Return the (x, y) coordinate for the center point of the cell that contains the specified text.  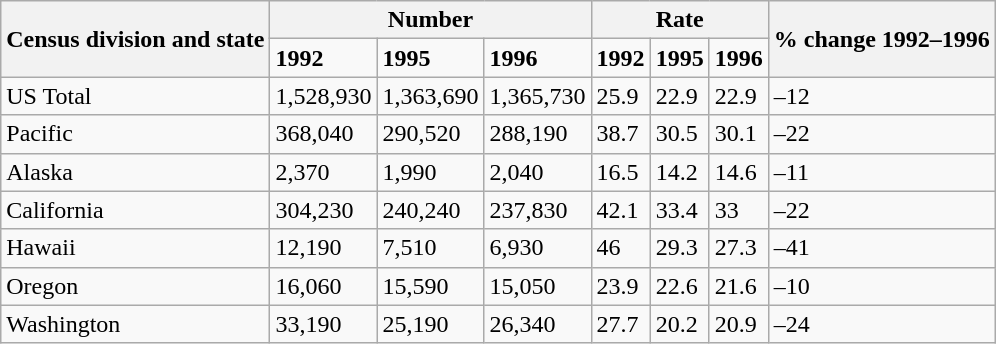
46 (620, 248)
27.7 (620, 324)
290,520 (430, 134)
20.9 (738, 324)
33,190 (324, 324)
30.1 (738, 134)
16.5 (620, 172)
42.1 (620, 210)
12,190 (324, 248)
20.2 (680, 324)
–24 (882, 324)
California (136, 210)
US Total (136, 96)
14.2 (680, 172)
7,510 (430, 248)
2,040 (538, 172)
Washington (136, 324)
304,230 (324, 210)
–12 (882, 96)
240,240 (430, 210)
23.9 (620, 286)
Rate (680, 20)
21.6 (738, 286)
25,190 (430, 324)
Pacific (136, 134)
25.9 (620, 96)
–11 (882, 172)
1,990 (430, 172)
Alaska (136, 172)
1,365,730 (538, 96)
26,340 (538, 324)
288,190 (538, 134)
33.4 (680, 210)
15,590 (430, 286)
22.6 (680, 286)
2,370 (324, 172)
6,930 (538, 248)
14.6 (738, 172)
Number (430, 20)
% change 1992–1996 (882, 39)
1,363,690 (430, 96)
237,830 (538, 210)
15,050 (538, 286)
–41 (882, 248)
–10 (882, 286)
33 (738, 210)
368,040 (324, 134)
Oregon (136, 286)
16,060 (324, 286)
38.7 (620, 134)
27.3 (738, 248)
1,528,930 (324, 96)
Hawaii (136, 248)
29.3 (680, 248)
Census division and state (136, 39)
30.5 (680, 134)
